Determine the [X, Y] coordinate at the center of the cell enclosing the given text.  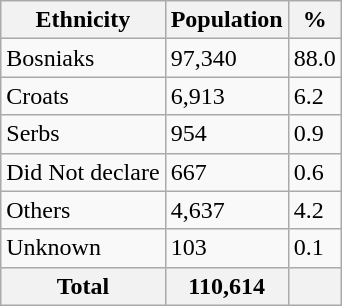
Did Not declare [83, 172]
88.0 [314, 58]
Unknown [83, 248]
0.6 [314, 172]
% [314, 20]
Serbs [83, 134]
Total [83, 286]
Ethnicity [83, 20]
0.1 [314, 248]
4.2 [314, 210]
Population [226, 20]
103 [226, 248]
97,340 [226, 58]
Bosniaks [83, 58]
6.2 [314, 96]
4,637 [226, 210]
110,614 [226, 286]
Others [83, 210]
954 [226, 134]
6,913 [226, 96]
Croats [83, 96]
667 [226, 172]
0.9 [314, 134]
